Scan for the cell matching the given text and deliver its [X, Y] coordinate at center. 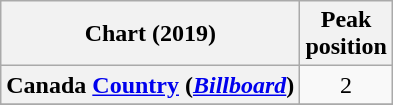
2 [346, 85]
Peakposition [346, 34]
Canada Country (Billboard) [150, 85]
Chart (2019) [150, 34]
